Extract the (x, y) coordinate from the center of the cell holding the provided text.  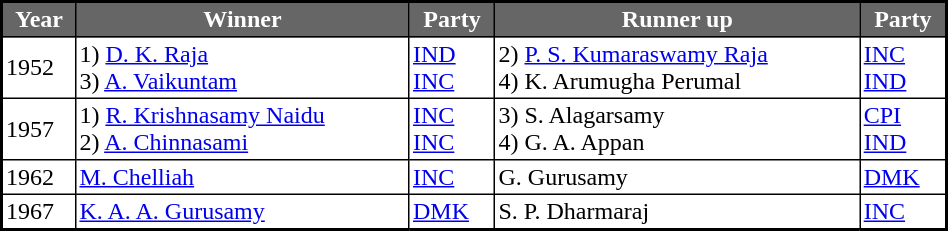
Winner (243, 20)
K. A. A. Gurusamy (243, 211)
1962 (39, 177)
1) R. Krishnasamy Naidu 2) A. Chinnasami (243, 129)
INC IND (904, 68)
1957 (39, 129)
3) S. Alagarsamy 4) G. A. Appan (678, 129)
1952 (39, 68)
CPI IND (904, 129)
IND INC (452, 68)
1) D. K. Raja 3) A. Vaikuntam (243, 68)
G. Gurusamy (678, 177)
2) P. S. Kumaraswamy Raja 4) K. Arumugha Perumal (678, 68)
INC INC (452, 129)
Year (39, 20)
M. Chelliah (243, 177)
Runner up (678, 20)
1967 (39, 211)
S. P. Dharmaraj (678, 211)
